Pinpoint the cell where the given text exists, returning its (x, y) midpoint coordinate. 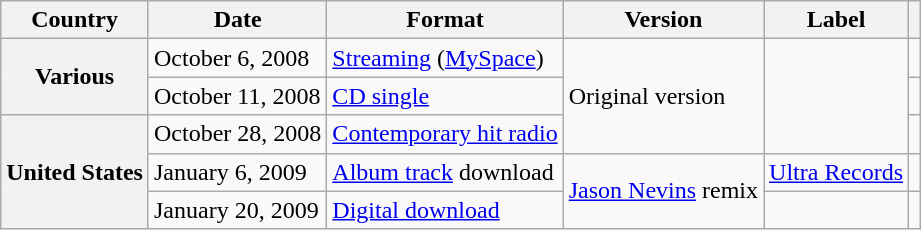
Album track download (445, 172)
January 20, 2009 (237, 210)
Various (75, 77)
Format (445, 20)
October 11, 2008 (237, 96)
Country (75, 20)
Streaming (MySpace) (445, 58)
CD single (445, 96)
October 28, 2008 (237, 134)
Ultra Records (836, 172)
Label (836, 20)
Contemporary hit radio (445, 134)
Digital download (445, 210)
Original version (663, 96)
October 6, 2008 (237, 58)
Version (663, 20)
Date (237, 20)
Jason Nevins remix (663, 191)
United States (75, 172)
January 6, 2009 (237, 172)
